Search for the cell housing the specified text and yield its (X, Y) center coordinate. 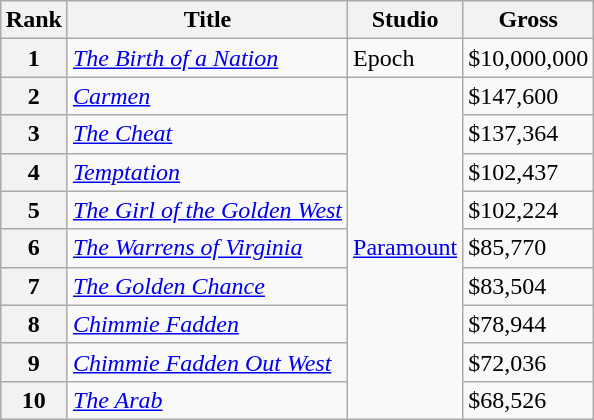
Carmen (207, 96)
$85,770 (528, 248)
The Cheat (207, 134)
1 (34, 58)
$137,364 (528, 134)
$78,944 (528, 324)
8 (34, 324)
Epoch (406, 58)
The Golden Chance (207, 286)
9 (34, 362)
Chimmie Fadden Out West (207, 362)
Gross (528, 20)
$72,036 (528, 362)
Paramount (406, 248)
5 (34, 210)
The Warrens of Virginia (207, 248)
The Birth of a Nation (207, 58)
The Girl of the Golden West (207, 210)
Rank (34, 20)
Title (207, 20)
Temptation (207, 172)
$68,526 (528, 400)
2 (34, 96)
7 (34, 286)
$83,504 (528, 286)
$147,600 (528, 96)
6 (34, 248)
$102,224 (528, 210)
Chimmie Fadden (207, 324)
The Arab (207, 400)
$10,000,000 (528, 58)
Studio (406, 20)
4 (34, 172)
$102,437 (528, 172)
3 (34, 134)
10 (34, 400)
